Identify which cell holds the provided text, then report its (x, y) central coordinate. 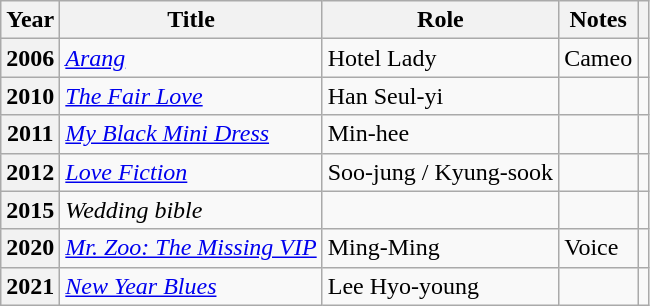
Year (30, 20)
Love Fiction (191, 172)
Voice (598, 248)
Title (191, 20)
New Year Blues (191, 286)
The Fair Love (191, 96)
Cameo (598, 58)
Arang (191, 58)
Mr. Zoo: The Missing VIP (191, 248)
My Black Mini Dress (191, 134)
2021 (30, 286)
Ming-Ming (440, 248)
Lee Hyo-young (440, 286)
Role (440, 20)
2006 (30, 58)
2015 (30, 210)
2012 (30, 172)
Notes (598, 20)
2010 (30, 96)
2020 (30, 248)
Wedding bible (191, 210)
Soo-jung / Kyung-sook (440, 172)
2011 (30, 134)
Han Seul-yi (440, 96)
Min-hee (440, 134)
Hotel Lady (440, 58)
